Search for the cell housing the specified text and yield its [X, Y] center coordinate. 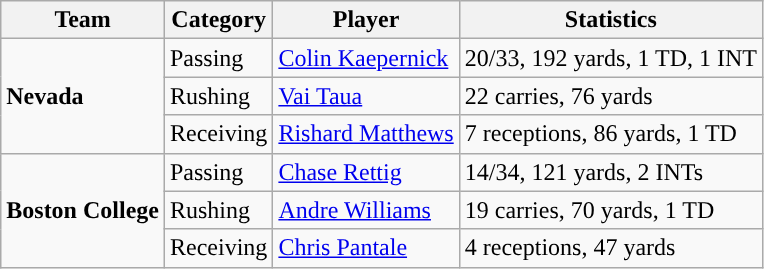
22 carries, 76 yards [610, 96]
Statistics [610, 20]
Nevada [83, 96]
Rishard Matthews [366, 134]
Player [366, 20]
19 carries, 70 yards, 1 TD [610, 210]
Chris Pantale [366, 248]
20/33, 192 yards, 1 TD, 1 INT [610, 58]
7 receptions, 86 yards, 1 TD [610, 134]
14/34, 121 yards, 2 INTs [610, 172]
Chase Rettig [366, 172]
4 receptions, 47 yards [610, 248]
Vai Taua [366, 96]
Colin Kaepernick [366, 58]
Andre Williams [366, 210]
Team [83, 20]
Boston College [83, 210]
Category [218, 20]
